Determine the [x, y] coordinate at the center of the cell enclosing the given text.  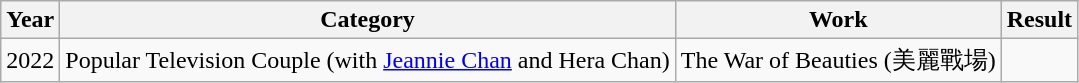
Work [838, 20]
Category [368, 20]
2022 [30, 60]
Result [1039, 20]
The War of Beauties (美麗戰場) [838, 60]
Popular Television Couple (with Jeannie Chan and Hera Chan) [368, 60]
Year [30, 20]
